Search for the cell housing the specified text and yield its (X, Y) center coordinate. 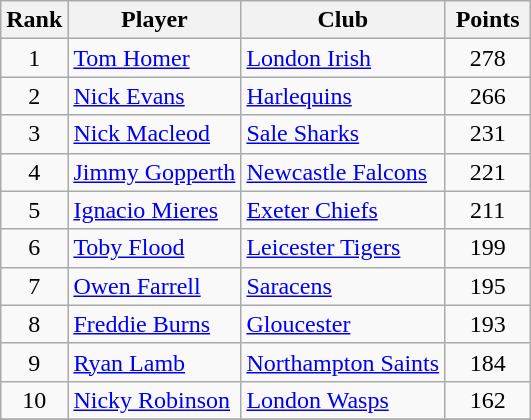
Toby Flood (154, 248)
8 (34, 324)
2 (34, 96)
162 (488, 400)
Nicky Robinson (154, 400)
266 (488, 96)
Ignacio Mieres (154, 210)
221 (488, 172)
211 (488, 210)
199 (488, 248)
Ryan Lamb (154, 362)
278 (488, 58)
Jimmy Gopperth (154, 172)
Sale Sharks (343, 134)
231 (488, 134)
3 (34, 134)
Rank (34, 20)
193 (488, 324)
Northampton Saints (343, 362)
Saracens (343, 286)
5 (34, 210)
195 (488, 286)
Points (488, 20)
Club (343, 20)
Owen Farrell (154, 286)
Newcastle Falcons (343, 172)
9 (34, 362)
London Wasps (343, 400)
Player (154, 20)
Exeter Chiefs (343, 210)
6 (34, 248)
Freddie Burns (154, 324)
Leicester Tigers (343, 248)
Harlequins (343, 96)
Tom Homer (154, 58)
Nick Macleod (154, 134)
Nick Evans (154, 96)
Gloucester (343, 324)
10 (34, 400)
7 (34, 286)
1 (34, 58)
184 (488, 362)
4 (34, 172)
London Irish (343, 58)
